Detect which cell encompasses the target text, then output its (X, Y) center coordinate. 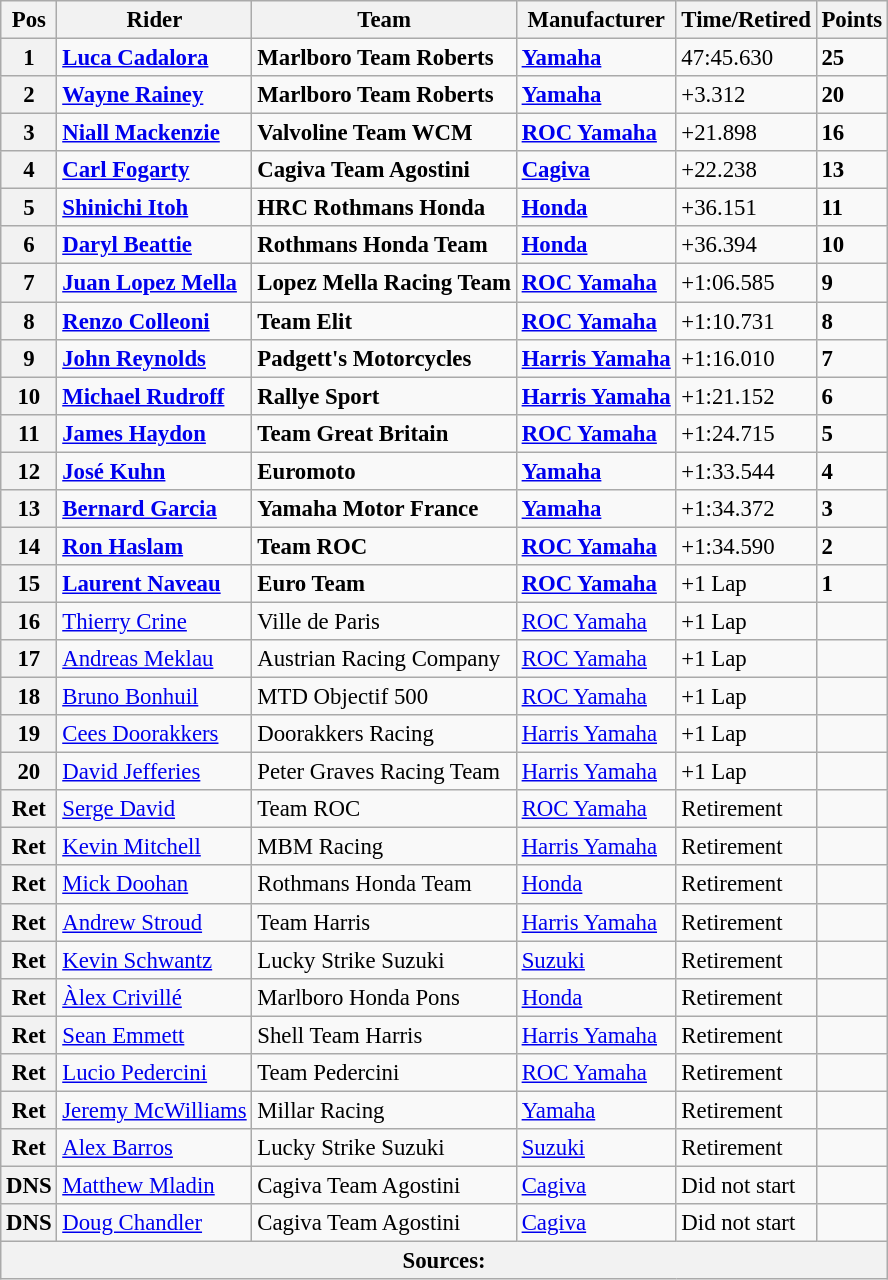
Michael Rudroff (154, 396)
+1:34.590 (746, 546)
Millar Racing (384, 1110)
Juan Lopez Mella (154, 283)
+1:06.585 (746, 283)
Sources: (444, 1261)
MTD Objectif 500 (384, 697)
David Jefferies (154, 772)
Luca Cadalora (154, 58)
Bruno Bonhuil (154, 697)
Mick Doohan (154, 885)
+3.312 (746, 95)
Rider (154, 20)
Yamaha Motor France (384, 509)
Team Harris (384, 922)
Andreas Meklau (154, 659)
James Haydon (154, 433)
Andrew Stroud (154, 922)
Laurent Naveau (154, 584)
Bernard Garcia (154, 509)
+1:10.731 (746, 321)
Euromoto (384, 471)
Austrian Racing Company (384, 659)
Pos (29, 20)
Carl Fogarty (154, 170)
Team Great Britain (384, 433)
Ron Haslam (154, 546)
Niall Mackenzie (154, 133)
Àlex Crivillé (154, 997)
José Kuhn (154, 471)
Doorakkers Racing (384, 734)
Shinichi Itoh (154, 208)
Euro Team (384, 584)
19 (29, 734)
Valvoline Team WCM (384, 133)
17 (29, 659)
18 (29, 697)
+1:24.715 (746, 433)
+36.151 (746, 208)
+22.238 (746, 170)
+1:33.544 (746, 471)
MBM Racing (384, 847)
Lopez Mella Racing Team (384, 283)
Doug Chandler (154, 1223)
Rallye Sport (384, 396)
Time/Retired (746, 20)
Manufacturer (596, 20)
Shell Team Harris (384, 1035)
John Reynolds (154, 358)
15 (29, 584)
+1:21.152 (746, 396)
Kevin Schwantz (154, 960)
HRC Rothmans Honda (384, 208)
Wayne Rainey (154, 95)
25 (852, 58)
Matthew Mladin (154, 1185)
Team (384, 20)
Daryl Beattie (154, 245)
Cees Doorakkers (154, 734)
+21.898 (746, 133)
Ville de Paris (384, 621)
Renzo Colleoni (154, 321)
+36.394 (746, 245)
Points (852, 20)
Team Elit (384, 321)
Team Pedercini (384, 1073)
Thierry Crine (154, 621)
Padgett's Motorcycles (384, 358)
Peter Graves Racing Team (384, 772)
Jeremy McWilliams (154, 1110)
47:45.630 (746, 58)
Marlboro Honda Pons (384, 997)
Lucio Pedercini (154, 1073)
Sean Emmett (154, 1035)
Alex Barros (154, 1148)
+1:16.010 (746, 358)
+1:34.372 (746, 509)
Serge David (154, 809)
14 (29, 546)
12 (29, 471)
Kevin Mitchell (154, 847)
